Locate the cell with the specified text and output its (X, Y) center coordinate. 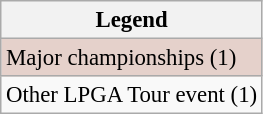
Legend (132, 20)
Major championships (1) (132, 58)
Other LPGA Tour event (1) (132, 95)
